Pinpoint the cell where the given text exists, returning its (X, Y) midpoint coordinate. 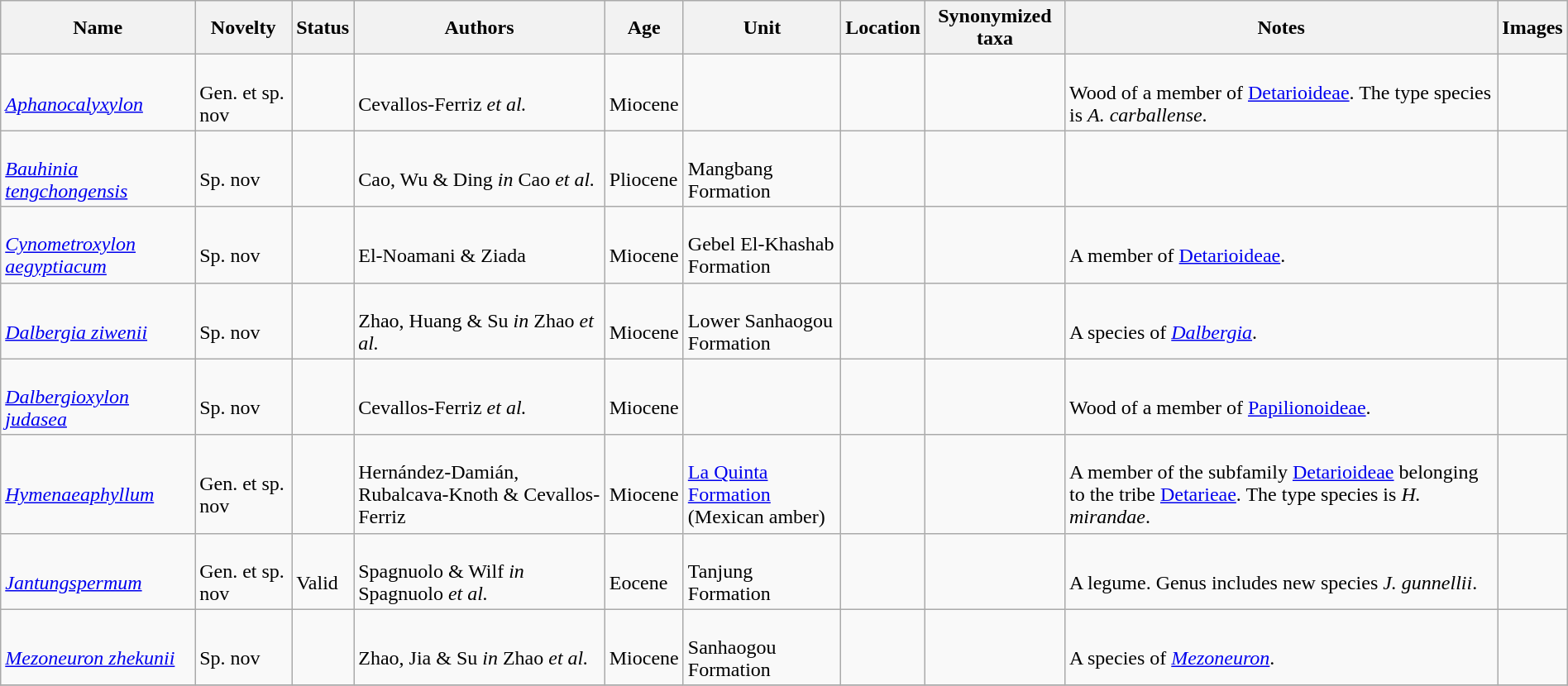
Gebel El-Khashab Formation (762, 245)
Wood of a member of Detarioideae. The type species is A. carballense. (1280, 93)
Dalbergioxylon judasea (98, 397)
Dalbergia ziwenii (98, 321)
Unit (762, 28)
Images (1532, 28)
A member of Detarioideae. (1280, 245)
El-Noamani & Ziada (480, 245)
Spagnuolo & Wilf in Spagnuolo et al. (480, 571)
Pliocene (643, 169)
Synonymized taxa (994, 28)
Aphanocalyxylon (98, 93)
A legume. Genus includes new species J. gunnellii. (1280, 571)
Mezoneuron zhekunii (98, 647)
A species of Dalbergia. (1280, 321)
Novelty (243, 28)
Valid (323, 571)
Hernández-Damián, Rubalcava-Knoth & Cevallos-Ferriz (480, 484)
Name (98, 28)
Jantungspermum (98, 571)
Authors (480, 28)
La Quinta Formation(Mexican amber) (762, 484)
Wood of a member of Papilionoideae. (1280, 397)
Age (643, 28)
Zhao, Jia & Su in Zhao et al. (480, 647)
Eocene (643, 571)
Mangbang Formation (762, 169)
Zhao, Huang & Su in Zhao et al. (480, 321)
Lower Sanhaogou Formation (762, 321)
Cynometroxylon aegyptiacum (98, 245)
Cao, Wu & Ding in Cao et al. (480, 169)
Sanhaogou Formation (762, 647)
Notes (1280, 28)
A species of Mezoneuron. (1280, 647)
Hymenaeaphyllum (98, 484)
A member of the subfamily Detarioideae belonging to the tribe Detarieae. The type species is H. mirandae. (1280, 484)
Bauhinia tengchongensis (98, 169)
Location (883, 28)
Tanjung Formation (762, 571)
Status (323, 28)
